Capture the cell that displays the provided text and extract its (x, y) central coordinate. 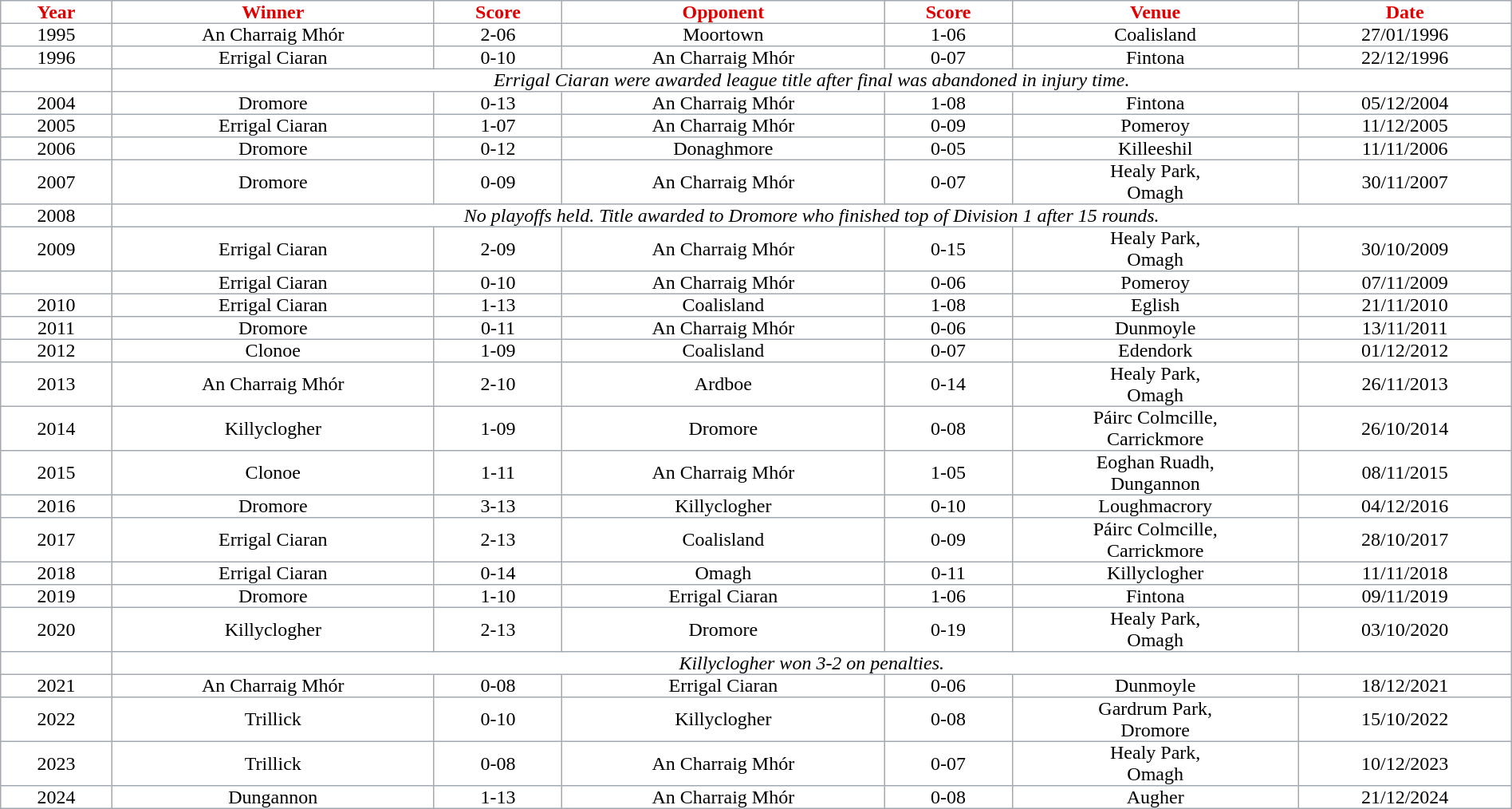
2015 (56, 474)
3-13 (498, 507)
2011 (56, 329)
Dungannon (272, 798)
30/11/2007 (1405, 183)
Loughmacrory (1155, 507)
2008 (56, 215)
Omagh (723, 574)
Errigal Ciaran were awarded league title after final was abandoned in injury time. (812, 81)
2004 (56, 104)
2014 (56, 429)
27/01/1996 (1405, 35)
No playoffs held. Title awarded to Dromore who finished top of Division 1 after 15 rounds. (812, 215)
1995 (56, 35)
30/10/2009 (1405, 250)
2024 (56, 798)
1-10 (498, 597)
21/11/2010 (1405, 306)
2020 (56, 630)
Donaghmore (723, 148)
2009 (56, 250)
0-19 (947, 630)
0-12 (498, 148)
1-11 (498, 474)
2012 (56, 351)
2007 (56, 183)
15/10/2022 (1405, 720)
18/12/2021 (1405, 686)
Killeeshil (1155, 148)
2023 (56, 764)
Moortown (723, 35)
2016 (56, 507)
09/11/2019 (1405, 597)
2010 (56, 306)
Edendork (1155, 351)
11/11/2006 (1405, 148)
Date (1405, 12)
Eoghan Ruadh, Dungannon (1155, 474)
0-05 (947, 148)
2021 (56, 686)
08/11/2015 (1405, 474)
22/12/1996 (1405, 57)
2-09 (498, 250)
1996 (56, 57)
2-10 (498, 385)
2013 (56, 385)
0-13 (498, 104)
11/11/2018 (1405, 574)
21/12/2024 (1405, 798)
2-06 (498, 35)
Ardboe (723, 385)
10/12/2023 (1405, 764)
Eglish (1155, 306)
Augher (1155, 798)
01/12/2012 (1405, 351)
28/10/2017 (1405, 541)
Venue (1155, 12)
2006 (56, 148)
26/10/2014 (1405, 429)
04/12/2016 (1405, 507)
26/11/2013 (1405, 385)
11/12/2005 (1405, 126)
Winner (272, 12)
2005 (56, 126)
2019 (56, 597)
03/10/2020 (1405, 630)
1-05 (947, 474)
Gardrum Park, Dromore (1155, 720)
Year (56, 12)
2022 (56, 720)
2017 (56, 541)
0-15 (947, 250)
1-07 (498, 126)
2018 (56, 574)
Opponent (723, 12)
Killyclogher won 3-2 on penalties. (812, 664)
07/11/2009 (1405, 282)
13/11/2011 (1405, 329)
05/12/2004 (1405, 104)
